From the cell containing the given text, extract its center point as (x, y) coordinate. 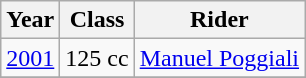
Year (30, 20)
Rider (219, 20)
125 cc (97, 58)
Manuel Poggiali (219, 58)
2001 (30, 58)
Class (97, 20)
